Pinpoint the cell where the given text exists, returning its (X, Y) midpoint coordinate. 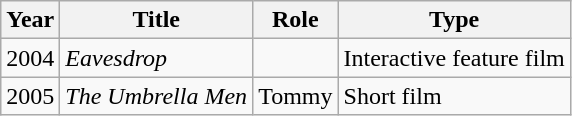
Tommy (296, 96)
2005 (30, 96)
2004 (30, 58)
Type (454, 20)
The Umbrella Men (156, 96)
Role (296, 20)
Title (156, 20)
Short film (454, 96)
Interactive feature film (454, 58)
Eavesdrop (156, 58)
Year (30, 20)
